Find where the given text appears and provide that cell's center as (x, y) coordinate. 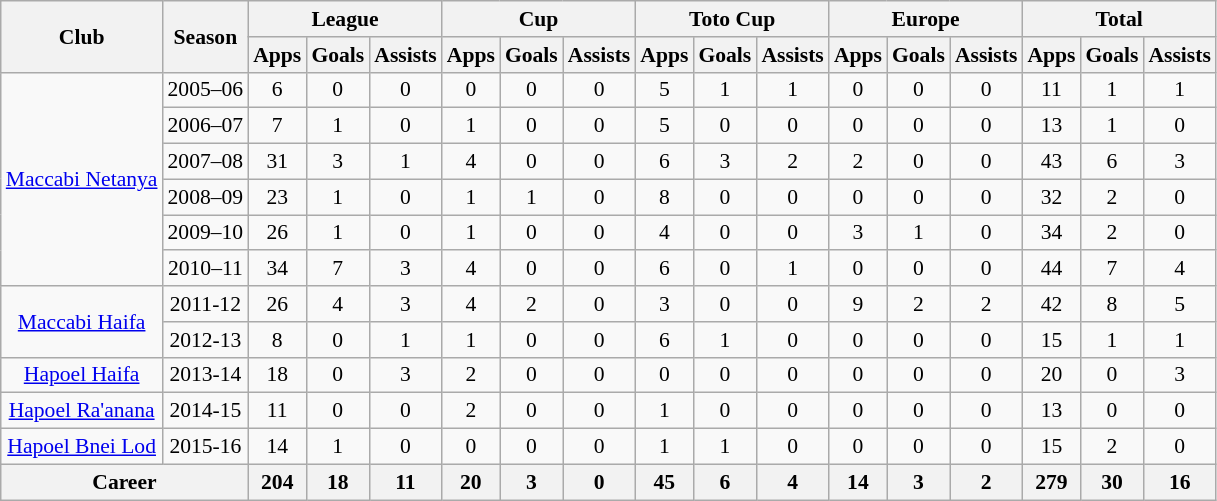
2007–08 (206, 162)
Hapoel Bnei Lod (82, 447)
2012-13 (206, 340)
Maccabi Netanya (82, 179)
45 (664, 482)
30 (1112, 482)
Season (206, 36)
23 (277, 197)
32 (1051, 197)
Toto Cup (732, 19)
9 (858, 304)
2014-15 (206, 411)
2009–10 (206, 233)
Hapoel Ra'anana (82, 411)
16 (1180, 482)
2005–06 (206, 90)
2011-12 (206, 304)
2010–11 (206, 269)
Maccabi Haifa (82, 322)
Cup (539, 19)
2015-16 (206, 447)
Total (1119, 19)
Hapoel Haifa (82, 375)
31 (277, 162)
2006–07 (206, 126)
279 (1051, 482)
43 (1051, 162)
Europe (926, 19)
204 (277, 482)
2008–09 (206, 197)
Club (82, 36)
42 (1051, 304)
League (345, 19)
2013-14 (206, 375)
Career (124, 482)
44 (1051, 269)
